Locate the cell with the specified text and output its [X, Y] center coordinate. 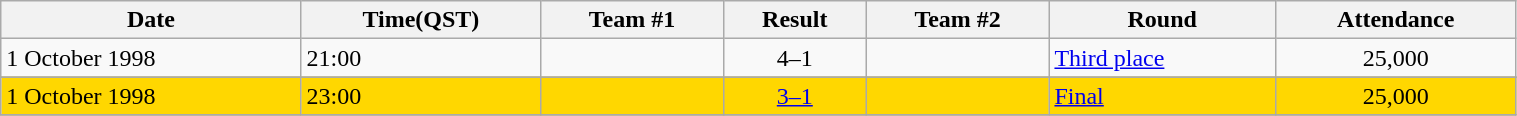
Final [1162, 96]
Third place [1162, 58]
Team #1 [632, 20]
Date [151, 20]
Result [794, 20]
3–1 [794, 96]
Team #2 [958, 20]
21:00 [421, 58]
Time(QST) [421, 20]
Attendance [1396, 20]
4–1 [794, 58]
Round [1162, 20]
23:00 [421, 96]
